Find where the given text appears and provide that cell's center as [x, y] coordinate. 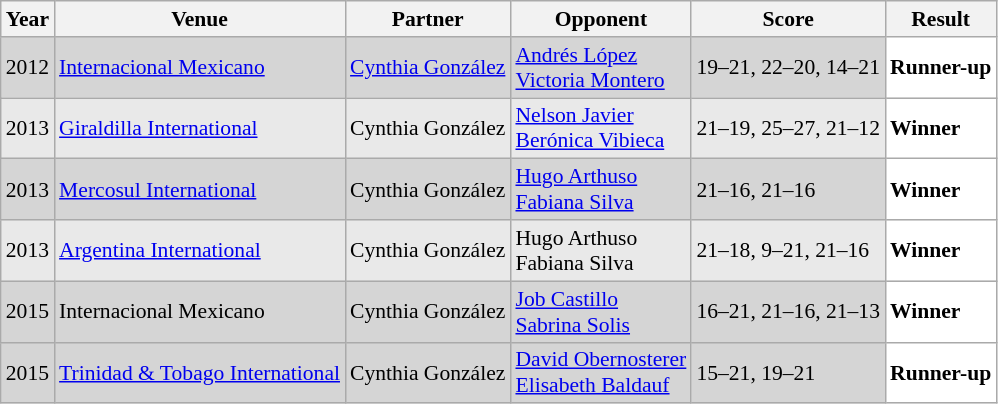
21–16, 21–16 [788, 190]
Opponent [600, 19]
21–19, 25–27, 21–12 [788, 128]
16–21, 21–16, 21–13 [788, 312]
David Obernosterer Elisabeth Baldauf [600, 372]
2012 [28, 68]
Trinidad & Tobago International [200, 372]
Argentina International [200, 250]
Venue [200, 19]
19–21, 22–20, 14–21 [788, 68]
21–18, 9–21, 21–16 [788, 250]
Mercosul International [200, 190]
Giraldilla International [200, 128]
Job Castillo Sabrina Solis [600, 312]
Andrés López Victoria Montero [600, 68]
Score [788, 19]
Result [940, 19]
Nelson Javier Berónica Vibieca [600, 128]
Year [28, 19]
15–21, 19–21 [788, 372]
Partner [428, 19]
